Return the [x, y] coordinate for the center point of the cell that contains the specified text.  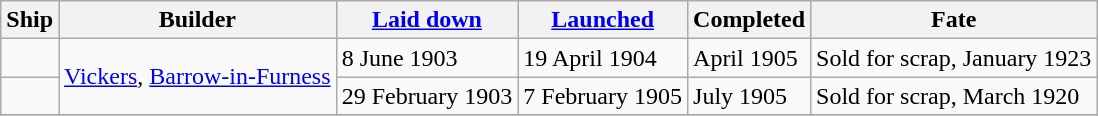
April 1905 [750, 58]
Vickers, Barrow-in-Furness [198, 77]
July 1905 [750, 96]
Sold for scrap, March 1920 [954, 96]
Ship [30, 20]
29 February 1903 [427, 96]
7 February 1905 [603, 96]
Fate [954, 20]
Completed [750, 20]
Sold for scrap, January 1923 [954, 58]
Laid down [427, 20]
19 April 1904 [603, 58]
Launched [603, 20]
8 June 1903 [427, 58]
Builder [198, 20]
